Extract the (X, Y) coordinate from the center of the cell holding the provided text.  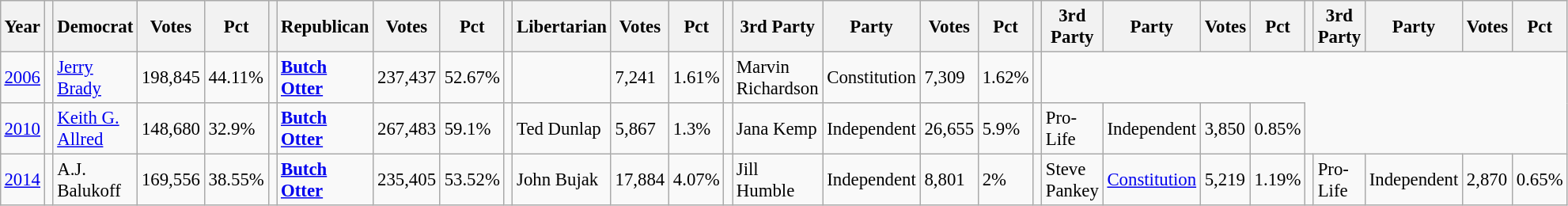
5,867 (639, 128)
1.19% (1277, 181)
5,219 (1225, 181)
148,680 (171, 128)
7,309 (949, 78)
0.85% (1277, 128)
4.07% (696, 181)
32.9% (236, 128)
237,437 (407, 78)
A.J. Balukoff (95, 181)
26,655 (949, 128)
235,405 (407, 181)
3,850 (1225, 128)
198,845 (171, 78)
2,870 (1487, 181)
Jana Kemp (778, 128)
17,884 (639, 181)
Marvin Richardson (778, 78)
Jerry Brady (95, 78)
59.1% (472, 128)
52.67% (472, 78)
Ted Dunlap (562, 128)
0.65% (1540, 181)
Year (22, 27)
44.11% (236, 78)
1.61% (696, 78)
2006 (22, 78)
Democrat (95, 27)
1.62% (1005, 78)
Libertarian (562, 27)
1.3% (696, 128)
2% (1005, 181)
5.9% (1005, 128)
7,241 (639, 78)
8,801 (949, 181)
Republican (325, 27)
John Bujak (562, 181)
2010 (22, 128)
267,483 (407, 128)
Keith G. Allred (95, 128)
38.55% (236, 181)
53.52% (472, 181)
169,556 (171, 181)
Jill Humble (778, 181)
Steve Pankey (1072, 181)
2014 (22, 181)
